Output the [x, y] coordinate of the center of the cell containing the given text.  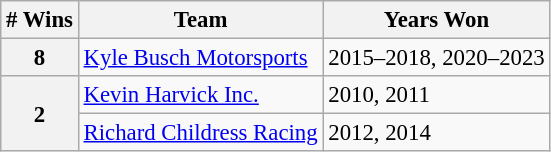
2012, 2014 [436, 133]
Kyle Busch Motorsports [200, 58]
2015–2018, 2020–2023 [436, 58]
Team [200, 20]
# Wins [40, 20]
2010, 2011 [436, 95]
Richard Childress Racing [200, 133]
Kevin Harvick Inc. [200, 95]
Years Won [436, 20]
2 [40, 114]
8 [40, 58]
